Locate the cell with the specified text and output its (x, y) center coordinate. 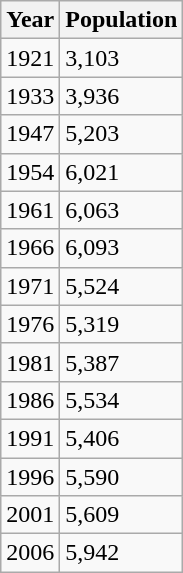
Population (122, 20)
1961 (30, 210)
1976 (30, 324)
5,590 (122, 477)
6,021 (122, 172)
2001 (30, 515)
1954 (30, 172)
1981 (30, 362)
5,942 (122, 553)
3,936 (122, 96)
5,524 (122, 286)
5,387 (122, 362)
1971 (30, 286)
2006 (30, 553)
5,534 (122, 400)
1933 (30, 96)
1921 (30, 58)
1986 (30, 400)
6,063 (122, 210)
5,203 (122, 134)
1947 (30, 134)
1966 (30, 248)
1991 (30, 438)
5,319 (122, 324)
1996 (30, 477)
Year (30, 20)
6,093 (122, 248)
5,609 (122, 515)
5,406 (122, 438)
3,103 (122, 58)
